Return the (X, Y) coordinate for the center point of the cell that contains the specified text.  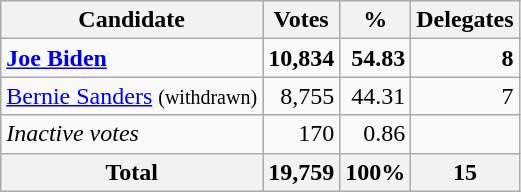
44.31 (376, 96)
Inactive votes (132, 134)
Joe Biden (132, 58)
19,759 (302, 172)
Delegates (465, 20)
100% (376, 172)
8 (465, 58)
10,834 (302, 58)
7 (465, 96)
% (376, 20)
0.86 (376, 134)
15 (465, 172)
Bernie Sanders (withdrawn) (132, 96)
54.83 (376, 58)
8,755 (302, 96)
Votes (302, 20)
170 (302, 134)
Total (132, 172)
Candidate (132, 20)
